Search for the cell housing the specified text and yield its (X, Y) center coordinate. 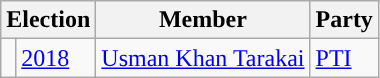
2018 (56, 58)
Usman Khan Tarakai (203, 58)
Party (344, 20)
Member (203, 20)
PTI (344, 58)
Election (48, 20)
